From the cell containing the given text, extract its center point as (X, Y) coordinate. 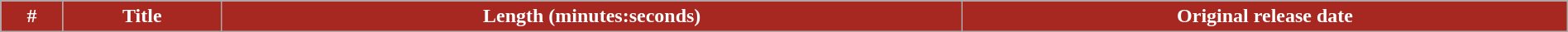
Original release date (1265, 16)
Title (142, 16)
# (31, 16)
Length (minutes:seconds) (592, 16)
